Search for the cell housing the specified text and yield its [x, y] center coordinate. 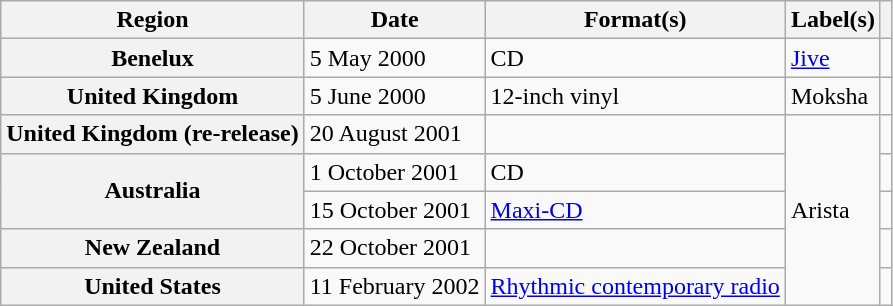
15 October 2001 [394, 210]
Label(s) [832, 20]
United Kingdom [152, 96]
Region [152, 20]
United States [152, 286]
5 May 2000 [394, 58]
22 October 2001 [394, 248]
Moksha [832, 96]
United Kingdom (re-release) [152, 134]
20 August 2001 [394, 134]
New Zealand [152, 248]
5 June 2000 [394, 96]
Arista [832, 210]
Maxi-CD [635, 210]
12-inch vinyl [635, 96]
Rhythmic contemporary radio [635, 286]
11 February 2002 [394, 286]
Jive [832, 58]
Format(s) [635, 20]
1 October 2001 [394, 172]
Australia [152, 191]
Date [394, 20]
Benelux [152, 58]
